Determine the [x, y] coordinate at the center of the cell enclosing the given text.  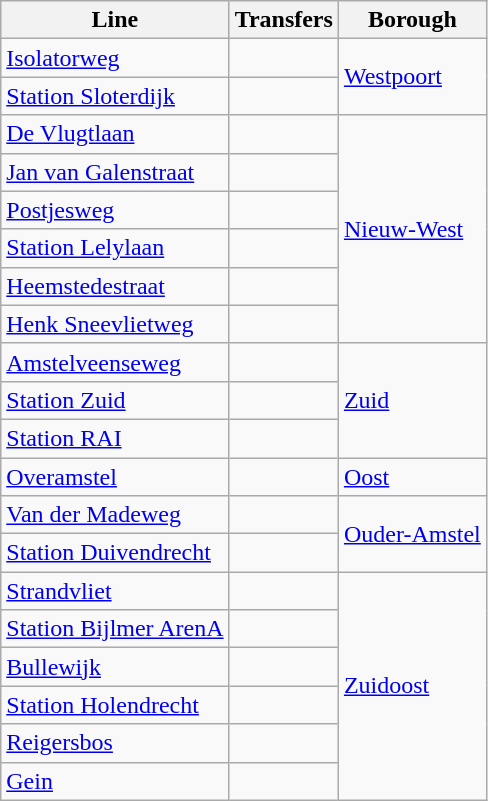
Bullewijk [115, 667]
Oost [412, 477]
Zuid [412, 400]
Line [115, 20]
De Vlugtlaan [115, 134]
Heemstedestraat [115, 286]
Amstelveenseweg [115, 362]
Station Holendrecht [115, 705]
Transfers [284, 20]
Ouder-Amstel [412, 534]
Westpoort [412, 77]
Station Lelylaan [115, 248]
Borough [412, 20]
Henk Sneevlietweg [115, 324]
Postjesweg [115, 210]
Reigersbos [115, 743]
Station Sloterdijk [115, 96]
Overamstel [115, 477]
Jan van Galenstraat [115, 172]
Strandvliet [115, 591]
Station Bijlmer ArenA [115, 629]
Station Zuid [115, 400]
Van der Madeweg [115, 515]
Gein [115, 781]
Station Duivendrecht [115, 553]
Station RAI [115, 438]
Isolatorweg [115, 58]
Nieuw-West [412, 229]
Zuidoost [412, 686]
